For the text-containing cell, return its midpoint in (x, y) coordinate format. 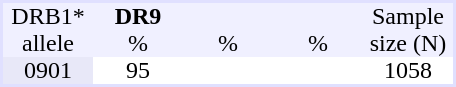
size (N) (408, 44)
DR9 (138, 16)
allele (48, 44)
95 (138, 70)
1058 (408, 70)
0901 (48, 70)
Sample (408, 16)
DRB1* (48, 16)
